Output the (x, y) coordinate of the center of the cell containing the given text.  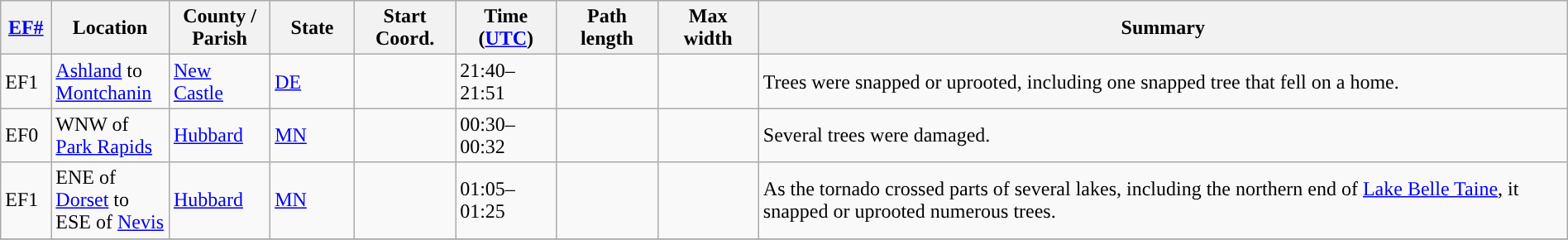
EF# (26, 28)
State (313, 28)
WNW of Park Rapids (111, 136)
As the tornado crossed parts of several lakes, including the northern end of Lake Belle Taine, it snapped or uprooted numerous trees. (1163, 200)
Start Coord. (404, 28)
Path length (607, 28)
21:40–21:51 (506, 81)
County / Parish (219, 28)
EF0 (26, 136)
Ashland to Montchanin (111, 81)
01:05–01:25 (506, 200)
Trees were snapped or uprooted, including one snapped tree that fell on a home. (1163, 81)
Location (111, 28)
Summary (1163, 28)
New Castle (219, 81)
ENE of Dorset to ESE of Nevis (111, 200)
Several trees were damaged. (1163, 136)
Max width (708, 28)
Time (UTC) (506, 28)
00:30–00:32 (506, 136)
DE (313, 81)
